Scan for the cell matching the given text and deliver its [X, Y] coordinate at center. 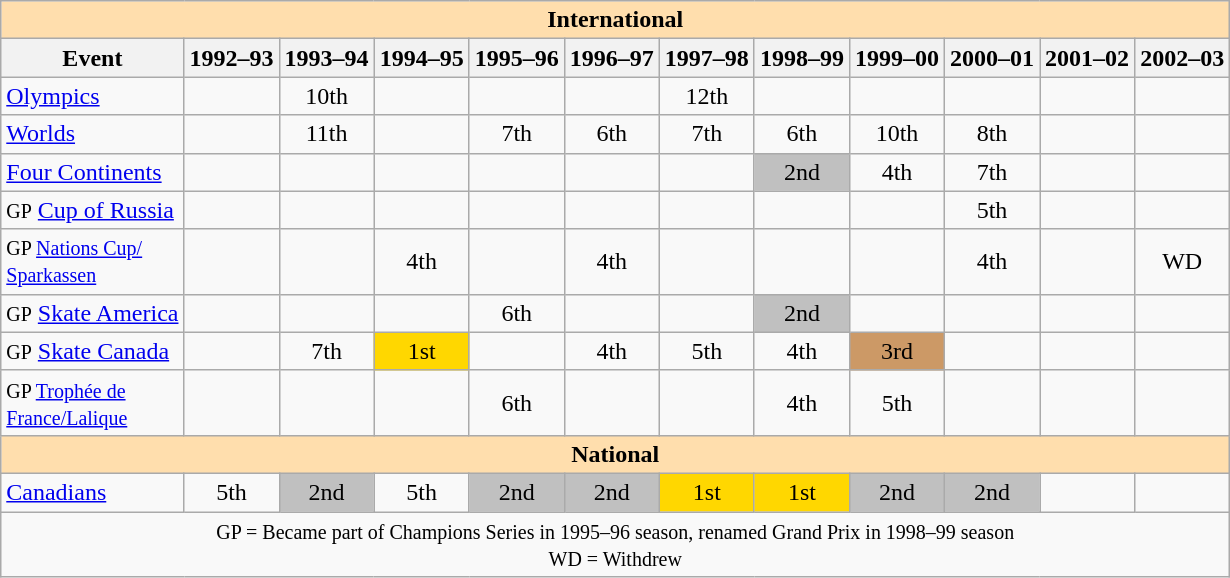
Olympics [92, 96]
GP Skate America [92, 313]
GP Trophée de France/Lalique [92, 402]
National [616, 454]
WD [1182, 262]
GP Nations Cup/Sparkassen [92, 262]
2001–02 [1088, 58]
1998–99 [802, 58]
1993–94 [326, 58]
1997–98 [706, 58]
3rd [896, 351]
Four Continents [92, 172]
Event [92, 58]
2000–01 [992, 58]
Canadians [92, 492]
8th [992, 134]
2002–03 [1182, 58]
12th [706, 96]
11th [326, 134]
Worlds [92, 134]
GP Cup of Russia [92, 210]
1992–93 [232, 58]
1996–97 [612, 58]
GP Skate Canada [92, 351]
1999–00 [896, 58]
1994–95 [422, 58]
GP = Became part of Champions Series in 1995–96 season, renamed Grand Prix in 1998–99 season WD = Withdrew [616, 544]
International [616, 20]
1995–96 [516, 58]
